Search for the cell housing the specified text and yield its [X, Y] center coordinate. 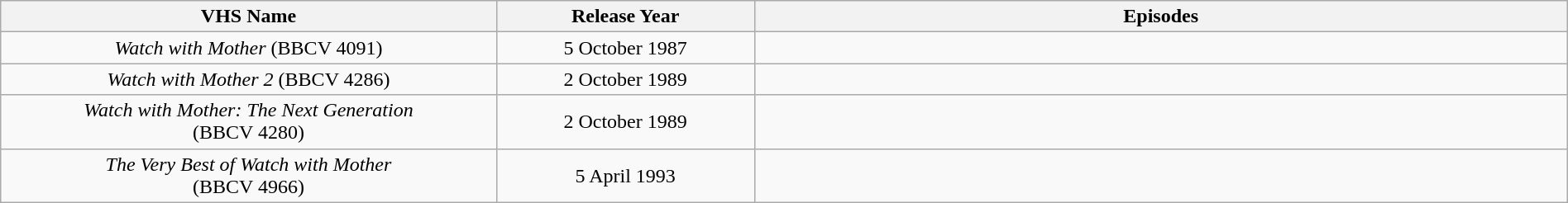
Release Year [625, 17]
The Very Best of Watch with Mother(BBCV 4966) [249, 175]
Watch with Mother 2 (BBCV 4286) [249, 79]
Watch with Mother (BBCV 4091) [249, 48]
VHS Name [249, 17]
Watch with Mother: The Next Generation(BBCV 4280) [249, 122]
5 October 1987 [625, 48]
5 April 1993 [625, 175]
Episodes [1161, 17]
